Extract the (x, y) coordinate from the center of the cell holding the provided text.  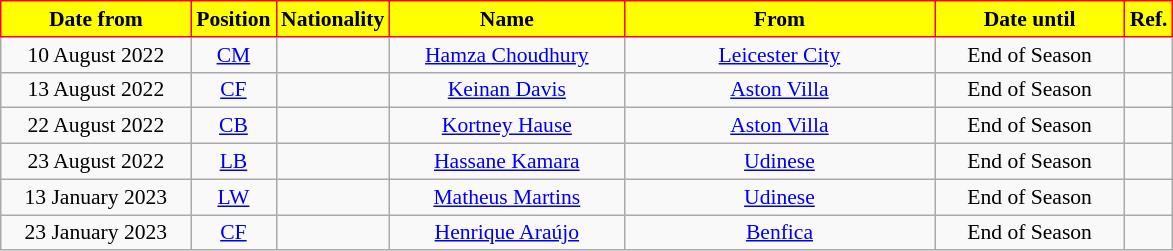
Ref. (1149, 19)
Position (234, 19)
Kortney Hause (506, 126)
Date until (1030, 19)
Date from (96, 19)
LB (234, 162)
LW (234, 197)
Leicester City (779, 55)
Keinan Davis (506, 90)
10 August 2022 (96, 55)
23 January 2023 (96, 233)
Nationality (332, 19)
CM (234, 55)
Hassane Kamara (506, 162)
CB (234, 126)
13 August 2022 (96, 90)
Hamza Choudhury (506, 55)
Name (506, 19)
22 August 2022 (96, 126)
Benfica (779, 233)
Henrique Araújo (506, 233)
Matheus Martins (506, 197)
23 August 2022 (96, 162)
13 January 2023 (96, 197)
From (779, 19)
